Output the [x, y] coordinate of the center of the cell containing the given text.  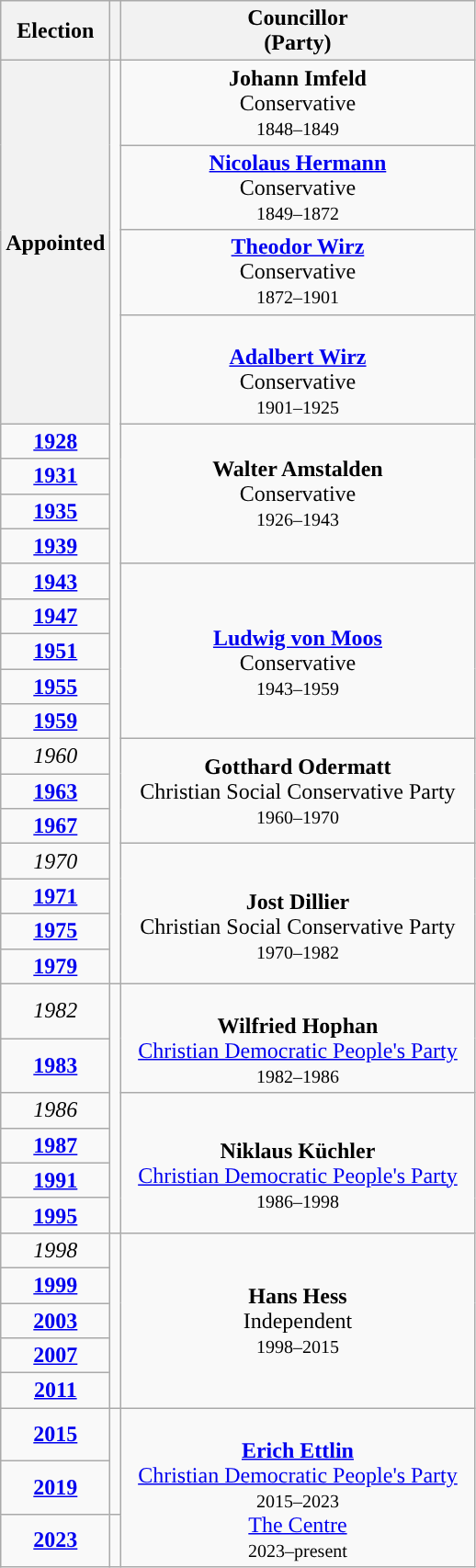
Hans HessIndependent1998–2015 [298, 1320]
Johann ImfeldConservative1848–1849 [298, 103]
Erich EttlinChristian Democratic People's Party2015–2023The Centre2023–present [298, 1487]
Councillor (Party) [298, 31]
2011 [55, 1391]
Walter AmstaldenConservative1926–1943 [298, 494]
1982 [55, 1011]
1955 [55, 687]
2007 [55, 1356]
1983 [55, 1066]
1935 [55, 511]
Theodor WirzConservative1872–1901 [298, 272]
1931 [55, 476]
Ludwig von MoosConservative1943–1959 [298, 651]
2003 [55, 1321]
Adalbert WirzConservative1901–1925 [298, 369]
1987 [55, 1145]
1959 [55, 722]
Gotthard OdermattChristian Social Conservative Party1960–1970 [298, 791]
1960 [55, 756]
1979 [55, 966]
1971 [55, 896]
1970 [55, 861]
2023 [55, 1540]
Wilfried HophanChristian Democratic People's Party1982–1986 [298, 1039]
2015 [55, 1435]
1975 [55, 931]
Election [55, 31]
1967 [55, 826]
1947 [55, 616]
Niklaus KüchlerChristian Democratic People's Party1986–1998 [298, 1163]
1986 [55, 1110]
Nicolaus HermannConservative1849–1872 [298, 187]
2019 [55, 1487]
Appointed [55, 243]
1998 [55, 1250]
1963 [55, 791]
1943 [55, 581]
1991 [55, 1180]
1928 [55, 441]
1999 [55, 1285]
1939 [55, 546]
Jost DillierChristian Social Conservative Party1970–1982 [298, 914]
1951 [55, 651]
1995 [55, 1215]
